Extract the [x, y] coordinate from the center of the cell holding the provided text.  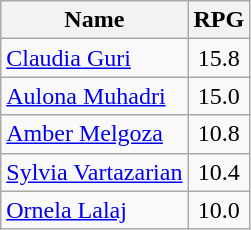
Aulona Muhadri [94, 96]
10.4 [219, 172]
Ornela Lalaj [94, 210]
RPG [219, 20]
Amber Melgoza [94, 134]
10.0 [219, 210]
Sylvia Vartazarian [94, 172]
Name [94, 20]
15.0 [219, 96]
15.8 [219, 58]
Claudia Guri [94, 58]
10.8 [219, 134]
